Pinpoint the cell where the given text exists, returning its [x, y] midpoint coordinate. 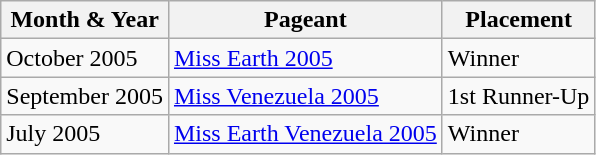
Placement [518, 20]
October 2005 [85, 58]
Miss Earth Venezuela 2005 [305, 134]
Miss Venezuela 2005 [305, 96]
September 2005 [85, 96]
July 2005 [85, 134]
Miss Earth 2005 [305, 58]
Pageant [305, 20]
Month & Year [85, 20]
1st Runner-Up [518, 96]
